Identify which cell holds the provided text, then report its [x, y] central coordinate. 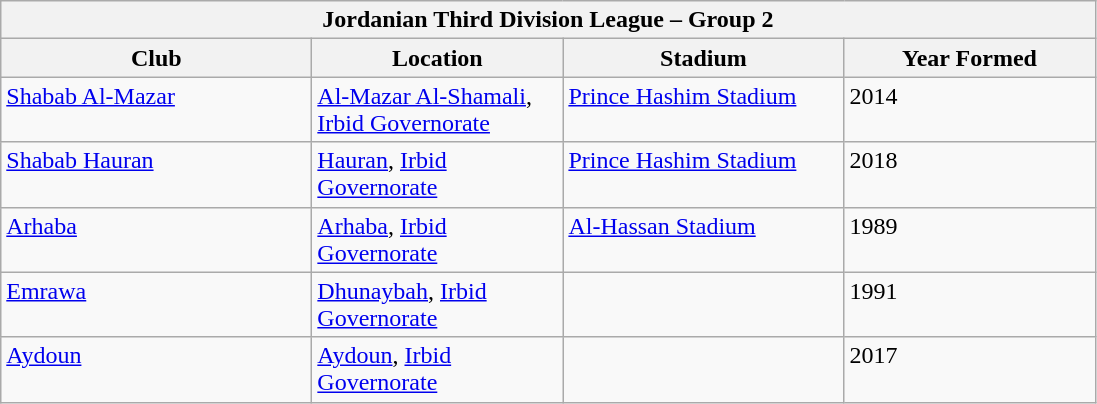
2018 [970, 174]
Aydoun [156, 370]
Emrawa [156, 304]
Shabab Al-Mazar [156, 110]
Year Formed [970, 58]
Jordanian Third Division League – Group 2 [548, 20]
Al-Hassan Stadium [704, 240]
Shabab Hauran [156, 174]
2017 [970, 370]
1991 [970, 304]
Aydoun, Irbid Governorate [438, 370]
1989 [970, 240]
Location [438, 58]
Stadium [704, 58]
Dhunaybah, Irbid Governorate [438, 304]
Arhaba [156, 240]
Hauran, Irbid Governorate [438, 174]
2014 [970, 110]
Arhaba, Irbid Governorate [438, 240]
Al-Mazar Al-Shamali, Irbid Governorate [438, 110]
Club [156, 58]
